Capture the cell that displays the provided text and extract its [X, Y] central coordinate. 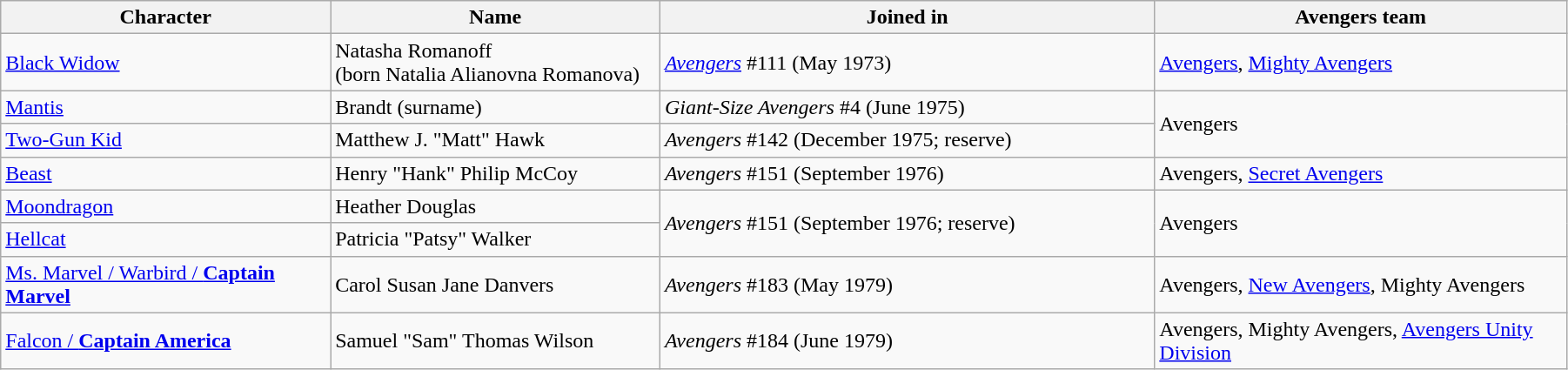
Avengers team [1361, 17]
Henry "Hank" Philip McCoy [496, 173]
Character [165, 17]
Avengers #184 (June 1979) [907, 341]
Samuel "Sam" Thomas Wilson [496, 341]
Giant-Size Avengers #4 (June 1975) [907, 107]
Avengers #151 (September 1976) [907, 173]
Avengers #151 (September 1976; reserve) [907, 223]
Avengers, Mighty Avengers, Avengers Unity Division [1361, 341]
Joined in [907, 17]
Avengers, New Avengers, Mighty Avengers [1361, 284]
Avengers #183 (May 1979) [907, 284]
Avengers, Secret Avengers [1361, 173]
Ms. Marvel / Warbird / Captain Marvel [165, 284]
Avengers #142 (December 1975; reserve) [907, 140]
Natasha Romanoff(born Natalia Alianovna Romanova) [496, 63]
Two-Gun Kid [165, 140]
Matthew J. "Matt" Hawk [496, 140]
Mantis [165, 107]
Moondragon [165, 206]
Avengers, Mighty Avengers [1361, 63]
Carol Susan Jane Danvers [496, 284]
Patricia "Patsy" Walker [496, 239]
Heather Douglas [496, 206]
Hellcat [165, 239]
Falcon / Captain America [165, 341]
Name [496, 17]
Avengers #111 (May 1973) [907, 63]
Beast [165, 173]
Brandt (surname) [496, 107]
Black Widow [165, 63]
